Find where the given text appears and provide that cell's center as [X, Y] coordinate. 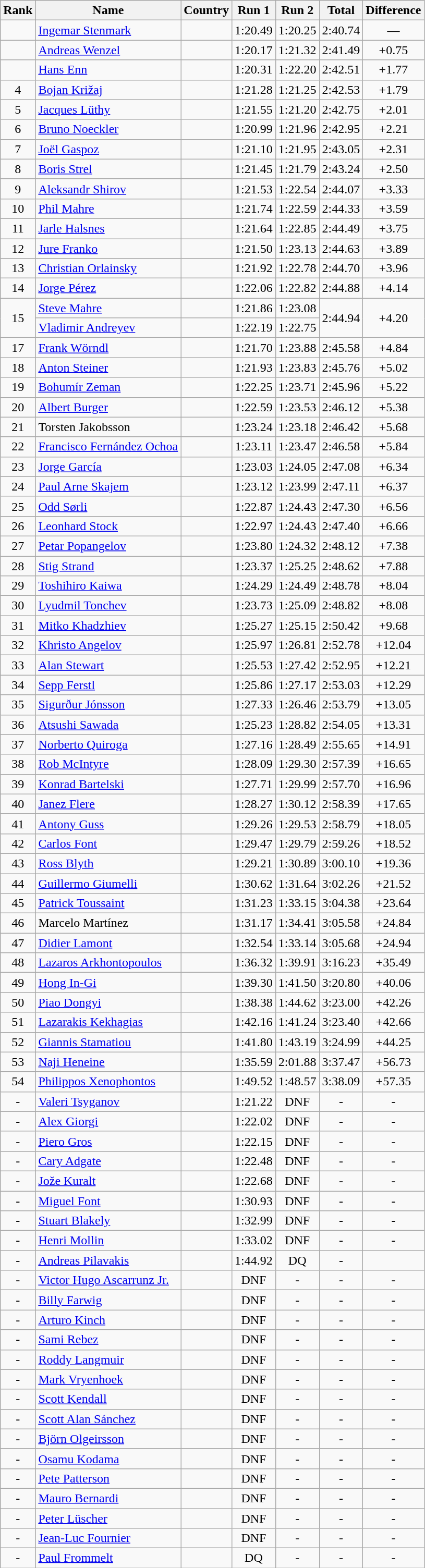
Alan Stewart [108, 665]
+3.33 [393, 189]
1:23.80 [254, 546]
1:23.73 [254, 606]
Stuart Blakely [108, 1221]
1:24.49 [297, 586]
Vladimir Andreyev [108, 328]
3:37.47 [341, 1062]
43 [18, 863]
2:47.40 [341, 526]
1:21.95 [297, 149]
40 [18, 804]
1:33.14 [297, 943]
1:23.37 [254, 566]
1:21.32 [297, 50]
Janez Flere [108, 804]
2:47.11 [341, 486]
2:55.65 [341, 744]
1:20.31 [254, 70]
Albert Burger [108, 407]
1:24.29 [254, 586]
Aleksandr Shirov [108, 189]
1:25.25 [297, 566]
+18.05 [393, 824]
2:58.79 [341, 824]
Piao Dongyi [108, 1002]
Marcelo Martínez [108, 923]
+3.89 [393, 249]
Frank Wörndl [108, 348]
2:52.95 [341, 665]
1:21.53 [254, 189]
2:45.76 [341, 367]
+4.20 [393, 318]
52 [18, 1042]
1:21.55 [254, 109]
Norberto Quiroga [108, 744]
2:46.58 [341, 447]
1:22.15 [254, 1141]
+18.52 [393, 843]
1:21.28 [254, 90]
1:23.24 [254, 427]
+4.14 [393, 288]
1:21.92 [254, 268]
1:23.08 [297, 308]
Valeri Tsyganov [108, 1101]
+56.73 [393, 1062]
1:24.05 [297, 467]
Paul Frommelt [108, 1558]
3:05.68 [341, 943]
Jorge Pérez [108, 288]
Bruno Noeckler [108, 129]
2:57.70 [341, 784]
3:02.26 [341, 884]
23 [18, 467]
1:21.22 [254, 1101]
1:22.75 [297, 328]
2:44.70 [341, 268]
1:22.82 [297, 288]
10 [18, 209]
39 [18, 784]
1:21.74 [254, 209]
37 [18, 744]
1:28.09 [254, 764]
1:21.50 [254, 249]
2:42.95 [341, 129]
Naji Heneine [108, 1062]
Lazaros Arkhontopoulos [108, 963]
+23.64 [393, 903]
30 [18, 606]
26 [18, 526]
Jure Franko [108, 249]
2:48.12 [341, 546]
+0.75 [393, 50]
+1.77 [393, 70]
1:36.32 [254, 963]
1:30.12 [297, 804]
19 [18, 387]
44 [18, 884]
+12.21 [393, 665]
+6.37 [393, 486]
1:38.38 [254, 1002]
1:28.82 [297, 725]
Piero Gros [108, 1141]
9 [18, 189]
+1.79 [393, 90]
+3.96 [393, 268]
Antony Guss [108, 824]
+2.01 [393, 109]
1:21.96 [297, 129]
1:24.32 [297, 546]
1:29.26 [254, 824]
1:39.30 [254, 983]
2:44.07 [341, 189]
Country [207, 10]
49 [18, 983]
1:31.23 [254, 903]
Alex Giorgi [108, 1121]
1:23.11 [254, 447]
Billy Farwig [108, 1300]
21 [18, 427]
1:29.30 [297, 764]
+5.38 [393, 407]
2:44.63 [341, 249]
+19.36 [393, 863]
Sigurður Jónsson [108, 705]
Odd Sørli [108, 506]
32 [18, 645]
1:27.71 [254, 784]
Torsten Jakobsson [108, 427]
1:22.85 [297, 228]
1:21.20 [297, 109]
2:54.05 [341, 725]
1:29.21 [254, 863]
Christian Orlainsky [108, 268]
2:46.42 [341, 427]
Pete Patterson [108, 1478]
54 [18, 1082]
35 [18, 705]
1:25.53 [254, 665]
4 [18, 90]
1:21.25 [297, 90]
Mauro Bernardi [108, 1498]
Toshihiro Kaiwa [108, 586]
3:24.99 [341, 1042]
+24.94 [393, 943]
+42.66 [393, 1022]
42 [18, 843]
1:48.57 [297, 1082]
20 [18, 407]
5 [18, 109]
Run 1 [254, 10]
+12.29 [393, 685]
2:53.79 [341, 705]
Peter Lüscher [108, 1518]
1:44.92 [254, 1260]
1:44.62 [297, 1002]
Roddy Langmuir [108, 1359]
1:22.20 [297, 70]
1:31.17 [254, 923]
Bojan Križaj [108, 90]
29 [18, 586]
+5.02 [393, 367]
1:23.03 [254, 467]
+3.75 [393, 228]
Joël Gaspoz [108, 149]
1:27.16 [254, 744]
1:28.27 [254, 804]
1:25.15 [297, 626]
1:30.89 [297, 863]
+8.08 [393, 606]
13 [18, 268]
1:31.64 [297, 884]
Carlos Font [108, 843]
3:16.23 [341, 963]
45 [18, 903]
2:48.62 [341, 566]
3:23.40 [341, 1022]
+44.25 [393, 1042]
1:25.09 [297, 606]
2:58.39 [341, 804]
Patrick Toussaint [108, 903]
1:22.25 [254, 387]
2:41.49 [341, 50]
14 [18, 288]
1:32.54 [254, 943]
Rob McIntyre [108, 764]
33 [18, 665]
Mark Vryenhoek [108, 1379]
+13.05 [393, 705]
+2.50 [393, 169]
Rank [18, 10]
Cary Adgate [108, 1161]
+21.52 [393, 884]
+7.88 [393, 566]
Petar Popangelov [108, 546]
1:33.02 [254, 1241]
Sami Rebez [108, 1340]
2:42.75 [341, 109]
34 [18, 685]
1:29.79 [297, 843]
1:21.93 [254, 367]
2:48.82 [341, 606]
Lazarakis Kekhagias [108, 1022]
24 [18, 486]
1:22.78 [297, 268]
1:39.91 [297, 963]
2:43.05 [341, 149]
41 [18, 824]
1:21.79 [297, 169]
Miguel Font [108, 1200]
1:22.06 [254, 288]
Bohumír Zeman [108, 387]
1:20.99 [254, 129]
2:45.96 [341, 387]
Victor Hugo Ascarrunz Jr. [108, 1280]
1:33.15 [297, 903]
Björn Olgeirsson [108, 1439]
Henri Mollin [108, 1241]
Phil Mahre [108, 209]
1:26.81 [297, 645]
17 [18, 348]
Osamu Kodama [108, 1459]
31 [18, 626]
1:25.86 [254, 685]
Sepp Ferstl [108, 685]
53 [18, 1062]
15 [18, 318]
8 [18, 169]
1:22.48 [254, 1161]
2:44.33 [341, 209]
1:23.83 [297, 367]
1:23.88 [297, 348]
2:44.94 [341, 318]
1:41.24 [297, 1022]
2:40.74 [341, 30]
2:57.39 [341, 764]
Run 2 [297, 10]
1:41.80 [254, 1042]
1:27.42 [297, 665]
3:04.38 [341, 903]
Didier Lamont [108, 943]
Leonhard Stock [108, 526]
1:27.33 [254, 705]
3:38.09 [341, 1082]
1:42.16 [254, 1022]
2:43.24 [341, 169]
1:23.53 [297, 407]
Boris Strel [108, 169]
1:49.52 [254, 1082]
— [393, 30]
2:50.42 [341, 626]
1:23.99 [297, 486]
Andreas Wenzel [108, 50]
Jarle Halsnes [108, 228]
48 [18, 963]
Paul Arne Skajem [108, 486]
2:52.78 [341, 645]
1:29.53 [297, 824]
3:05.58 [341, 923]
Steve Mahre [108, 308]
Jean-Luc Fournier [108, 1538]
2:45.58 [341, 348]
+12.04 [393, 645]
+35.49 [393, 963]
3:00.10 [341, 863]
1:25.97 [254, 645]
1:35.59 [254, 1062]
Ingemar Stenmark [108, 30]
1:23.12 [254, 486]
2:44.49 [341, 228]
Arturo Kinch [108, 1320]
+24.84 [393, 923]
1:20.17 [254, 50]
+2.21 [393, 129]
1:30.93 [254, 1200]
+5.68 [393, 427]
36 [18, 725]
1:41.50 [297, 983]
7 [18, 149]
6 [18, 129]
1:22.68 [254, 1181]
Hong In-Gi [108, 983]
11 [18, 228]
+16.96 [393, 784]
25 [18, 506]
Jacques Lüthy [108, 109]
1:25.23 [254, 725]
Philippos Xenophontos [108, 1082]
Jože Kuralt [108, 1181]
2:42.53 [341, 90]
Total [341, 10]
Ross Blyth [108, 863]
+42.26 [393, 1002]
1:23.13 [297, 249]
1:22.54 [297, 189]
28 [18, 566]
2:48.78 [341, 586]
22 [18, 447]
Lyudmil Tonchev [108, 606]
+6.34 [393, 467]
27 [18, 546]
1:26.46 [297, 705]
+17.65 [393, 804]
1:22.97 [254, 526]
1:27.17 [297, 685]
1:43.19 [297, 1042]
2:42.51 [341, 70]
+6.56 [393, 506]
1:29.47 [254, 843]
3:20.80 [341, 983]
2:46.12 [341, 407]
Khristo Angelov [108, 645]
Francisco Fernández Ochoa [108, 447]
+5.84 [393, 447]
2:53.03 [341, 685]
1:20.49 [254, 30]
+6.66 [393, 526]
2:47.08 [341, 467]
1:21.70 [254, 348]
1:22.02 [254, 1121]
1:21.86 [254, 308]
1:22.87 [254, 506]
+3.59 [393, 209]
Scott Alan Sánchez [108, 1419]
+8.04 [393, 586]
Name [108, 10]
1:21.10 [254, 149]
+14.91 [393, 744]
1:30.62 [254, 884]
+7.38 [393, 546]
1:25.27 [254, 626]
Atsushi Sawada [108, 725]
51 [18, 1022]
Guillermo Giumelli [108, 884]
46 [18, 923]
+13.31 [393, 725]
Andreas Pilavakis [108, 1260]
38 [18, 764]
2:44.88 [341, 288]
47 [18, 943]
+5.22 [393, 387]
12 [18, 249]
1:23.71 [297, 387]
1:21.64 [254, 228]
1:28.49 [297, 744]
+16.65 [393, 764]
2:01.88 [297, 1062]
18 [18, 367]
Mitko Khadzhiev [108, 626]
Scott Kendall [108, 1399]
+9.68 [393, 626]
1:21.45 [254, 169]
1:23.18 [297, 427]
Anton Steiner [108, 367]
1:22.19 [254, 328]
Stig Strand [108, 566]
1:32.99 [254, 1221]
1:29.99 [297, 784]
Jorge García [108, 467]
+57.35 [393, 1082]
+4.84 [393, 348]
+2.31 [393, 149]
50 [18, 1002]
3:23.00 [341, 1002]
Giannis Stamatiou [108, 1042]
1:20.25 [297, 30]
Konrad Bartelski [108, 784]
Hans Enn [108, 70]
2:59.26 [341, 843]
2:47.30 [341, 506]
Difference [393, 10]
1:34.41 [297, 923]
1:23.47 [297, 447]
+40.06 [393, 983]
